Return (X, Y) of the center of cell containing provided text 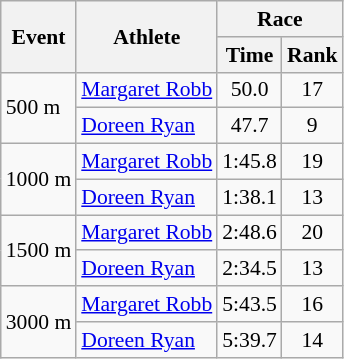
16 (312, 304)
Event (38, 36)
14 (312, 340)
47.7 (250, 126)
1500 m (38, 250)
2:48.6 (250, 233)
20 (312, 233)
19 (312, 162)
Athlete (146, 36)
1000 m (38, 180)
Race (280, 19)
50.0 (250, 90)
5:43.5 (250, 304)
500 m (38, 108)
Time (250, 55)
17 (312, 90)
1:45.8 (250, 162)
3000 m (38, 322)
Rank (312, 55)
5:39.7 (250, 340)
1:38.1 (250, 197)
9 (312, 126)
2:34.5 (250, 269)
